From the cell containing the given text, extract its center point as [x, y] coordinate. 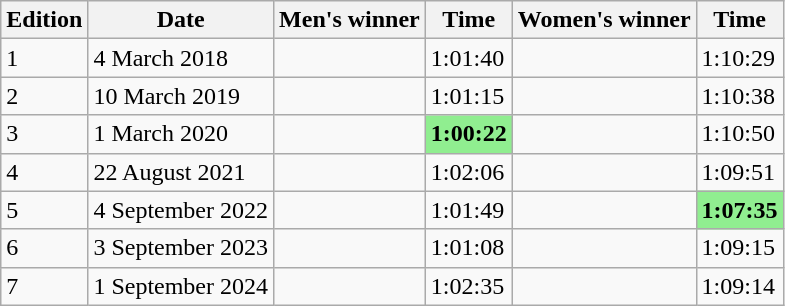
4 March 2018 [181, 58]
1 March 2020 [181, 134]
Edition [44, 20]
4 September 2022 [181, 210]
22 August 2021 [181, 172]
1:09:15 [740, 248]
3 [44, 134]
Men's winner [350, 20]
1:10:50 [740, 134]
3 September 2023 [181, 248]
1:01:08 [468, 248]
1:02:06 [468, 172]
Date [181, 20]
4 [44, 172]
1:01:49 [468, 210]
Women's winner [604, 20]
7 [44, 286]
1:09:14 [740, 286]
1 [44, 58]
1:01:40 [468, 58]
1:10:38 [740, 96]
2 [44, 96]
1:02:35 [468, 286]
1:00:22 [468, 134]
10 March 2019 [181, 96]
1:09:51 [740, 172]
1:07:35 [740, 210]
1:01:15 [468, 96]
1 September 2024 [181, 286]
6 [44, 248]
1:10:29 [740, 58]
5 [44, 210]
